Provide the (X, Y) coordinate of the cell's center where the given text is located.  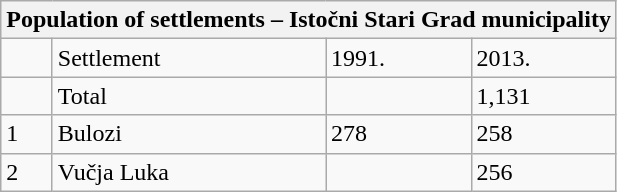
1 (27, 134)
Population of settlements – Istočni Stari Grad municipality (309, 20)
Settlement (188, 58)
2 (27, 172)
278 (398, 134)
1991. (398, 58)
Vučja Luka (188, 172)
256 (544, 172)
2013. (544, 58)
Bulozi (188, 134)
1,131 (544, 96)
258 (544, 134)
Total (188, 96)
